From the cell containing the given text, extract its center point as (x, y) coordinate. 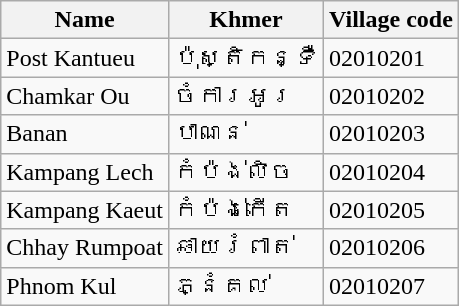
Kampang Kaeut (85, 210)
កំប៉ង់លិច (246, 172)
Village code (392, 20)
02010201 (392, 58)
02010206 (392, 248)
ភ្នំគល់ (246, 286)
Banan (85, 134)
02010205 (392, 210)
02010204 (392, 172)
Chamkar Ou (85, 96)
Kampang Lech (85, 172)
Post Kantueu (85, 58)
Chhay Rumpoat (85, 248)
02010202 (392, 96)
Khmer (246, 20)
បាណន់ (246, 134)
ចំការអូរ (246, 96)
ឆាយរំពាត់ (246, 248)
02010203 (392, 134)
ប៉ុស្តិកន្ទឺ (246, 58)
02010207 (392, 286)
កំប៉ង់កើត (246, 210)
Phnom Kul (85, 286)
Name (85, 20)
